Output the [x, y] coordinate of the center of the cell containing the given text.  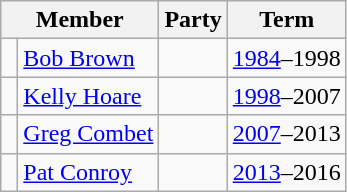
1998–2007 [286, 96]
Term [286, 20]
1984–1998 [286, 58]
Kelly Hoare [88, 96]
Greg Combet [88, 134]
2007–2013 [286, 134]
Bob Brown [88, 58]
Party [193, 20]
Pat Conroy [88, 172]
2013–2016 [286, 172]
Member [80, 20]
